Provide the [X, Y] coordinate of the cell's center where the given text is located.  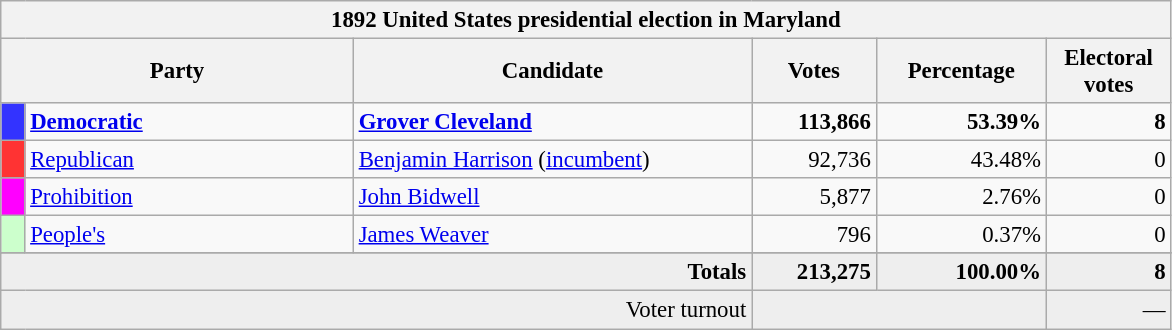
92,736 [814, 160]
Democratic [189, 122]
Candidate [552, 72]
People's [189, 235]
43.48% [961, 160]
John Bidwell [552, 197]
113,866 [814, 122]
James Weaver [552, 235]
796 [814, 235]
1892 United States presidential election in Maryland [586, 20]
2.76% [961, 197]
Voter turnout [376, 310]
— [1108, 310]
Prohibition [189, 197]
Percentage [961, 72]
100.00% [961, 273]
53.39% [961, 122]
Benjamin Harrison (incumbent) [552, 160]
5,877 [814, 197]
Grover Cleveland [552, 122]
Republican [189, 160]
Party [178, 72]
Votes [814, 72]
Totals [376, 273]
Electoral votes [1108, 72]
213,275 [814, 273]
0.37% [961, 235]
